From the cell containing the given text, extract its center point as (x, y) coordinate. 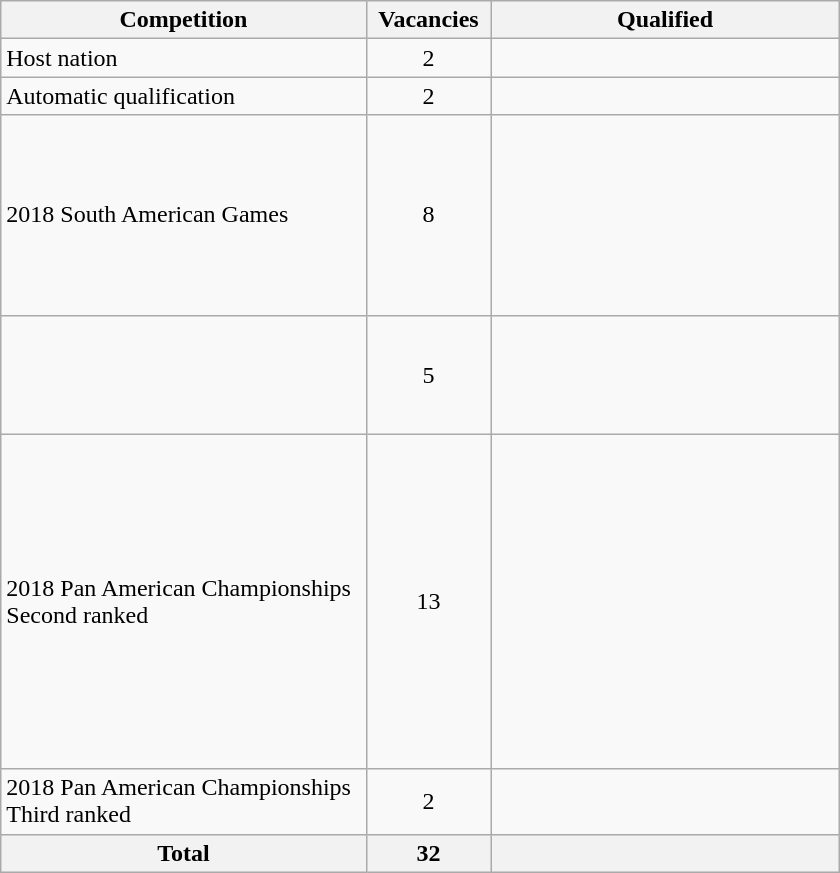
5 (428, 374)
2018 South American Games (184, 215)
13 (428, 602)
8 (428, 215)
Qualified (665, 20)
2018 Pan American ChampionshipsSecond ranked (184, 602)
Host nation (184, 58)
32 (428, 853)
Vacancies (428, 20)
Total (184, 853)
2018 Pan American ChampionshipsThird ranked (184, 802)
Competition (184, 20)
Automatic qualification (184, 96)
